Extract the (x, y) coordinate from the center of the cell holding the provided text.  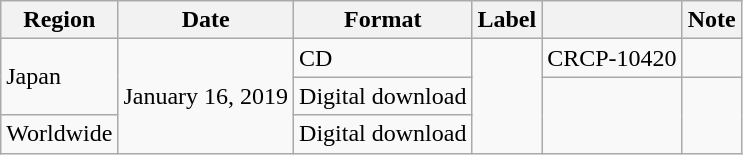
CRCP-10420 (612, 58)
CD (383, 58)
Label (507, 20)
January 16, 2019 (206, 96)
Date (206, 20)
Format (383, 20)
Region (60, 20)
Note (712, 20)
Worldwide (60, 134)
Japan (60, 77)
